Detect which cell encompasses the target text, then output its [X, Y] center coordinate. 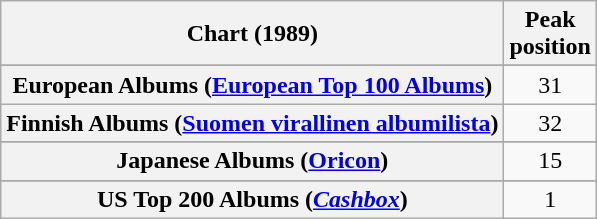
Peakposition [550, 34]
31 [550, 85]
Finnish Albums (Suomen virallinen albumilista) [252, 123]
Japanese Albums (Oricon) [252, 161]
15 [550, 161]
1 [550, 199]
32 [550, 123]
European Albums (European Top 100 Albums) [252, 85]
Chart (1989) [252, 34]
US Top 200 Albums (Cashbox) [252, 199]
